Return the (x, y) coordinate for the center point of the cell that contains the specified text.  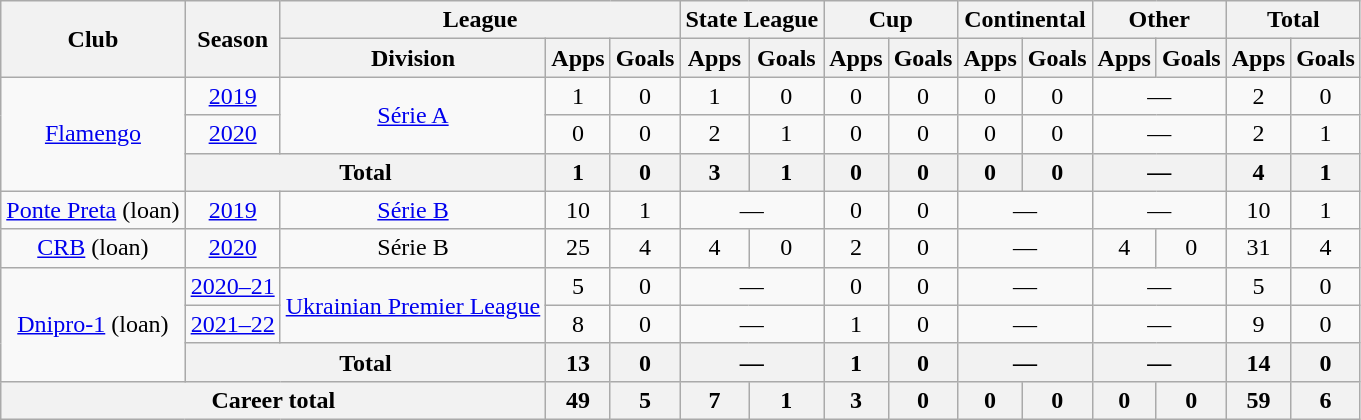
Cup (891, 20)
League (480, 20)
Career total (274, 400)
CRB (loan) (93, 248)
Ponte Preta (loan) (93, 210)
Season (232, 39)
Other (1159, 20)
25 (578, 248)
14 (1258, 362)
49 (578, 400)
8 (578, 324)
Club (93, 39)
31 (1258, 248)
2020–21 (232, 286)
Continental (1025, 20)
Dnipro-1 (loan) (93, 324)
Série A (413, 115)
2021–22 (232, 324)
7 (714, 400)
6 (1326, 400)
59 (1258, 400)
13 (578, 362)
Ukrainian Premier League (413, 305)
9 (1258, 324)
Flamengo (93, 134)
State League (752, 20)
Division (413, 58)
